Output the (X, Y) coordinate of the center of the cell containing the given text.  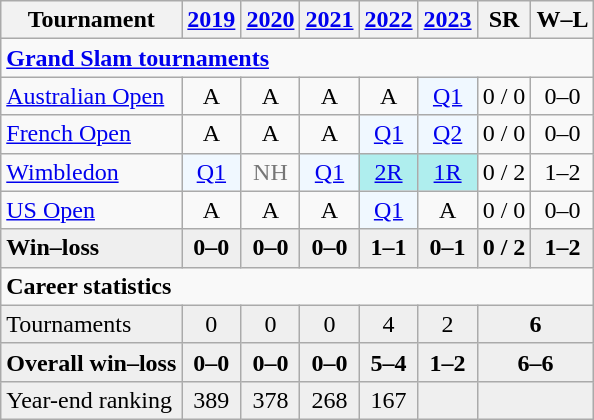
W–L (562, 20)
US Open (92, 210)
389 (212, 400)
268 (330, 400)
2021 (330, 20)
6 (536, 324)
4 (388, 324)
Year-end ranking (92, 400)
167 (388, 400)
378 (270, 400)
5–4 (388, 362)
2022 (388, 20)
1R (448, 172)
NH (270, 172)
Overall win–loss (92, 362)
6–6 (536, 362)
Career statistics (298, 286)
French Open (92, 134)
1–1 (388, 248)
Tournament (92, 20)
2 (448, 324)
2023 (448, 20)
0–1 (448, 248)
Tournaments (92, 324)
2019 (212, 20)
Wimbledon (92, 172)
2R (388, 172)
SR (504, 20)
Win–loss (92, 248)
Grand Slam tournaments (298, 58)
Q2 (448, 134)
2020 (270, 20)
Australian Open (92, 96)
